From the cell containing the given text, extract its center point as (x, y) coordinate. 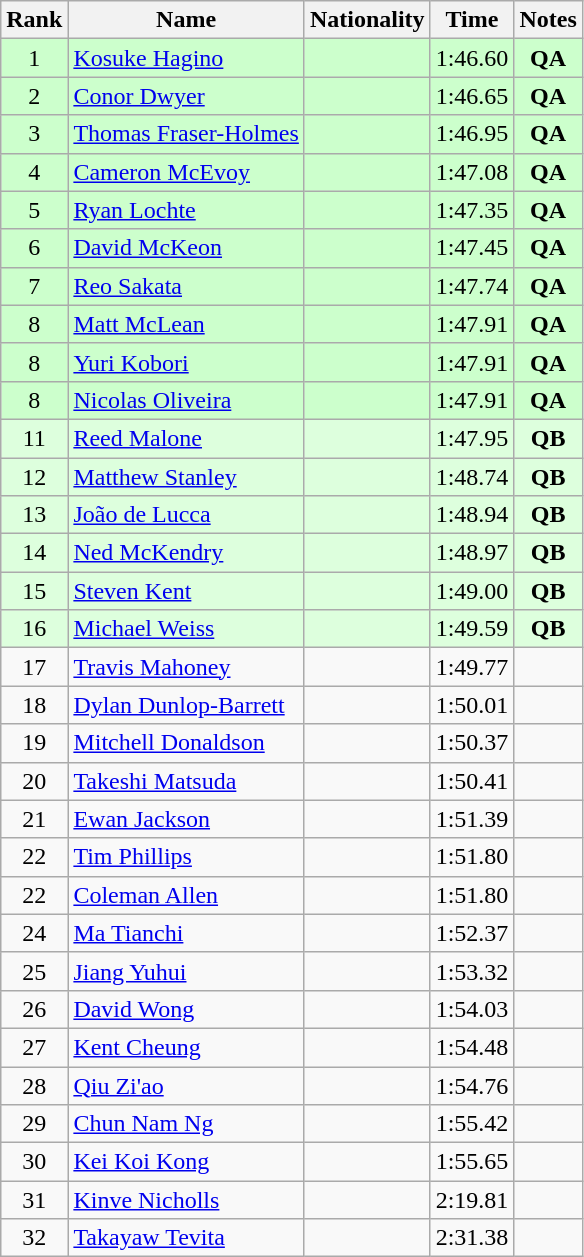
Matthew Stanley (186, 477)
David Wong (186, 1009)
17 (34, 667)
11 (34, 438)
28 (34, 1085)
4 (34, 172)
1:51.39 (472, 819)
30 (34, 1162)
Rank (34, 20)
Notes (548, 20)
24 (34, 933)
1:50.37 (472, 743)
Ma Tianchi (186, 933)
15 (34, 591)
Chun Nam Ng (186, 1124)
29 (34, 1124)
Kei Koi Kong (186, 1162)
1:46.60 (472, 58)
5 (34, 210)
Dylan Dunlop-Barrett (186, 705)
1:54.03 (472, 1009)
1:54.48 (472, 1047)
7 (34, 286)
21 (34, 819)
Kosuke Hagino (186, 58)
Kent Cheung (186, 1047)
1:46.65 (472, 96)
20 (34, 781)
Coleman Allen (186, 895)
1:55.42 (472, 1124)
13 (34, 515)
Yuri Kobori (186, 362)
2:19.81 (472, 1200)
1:47.74 (472, 286)
Reed Malone (186, 438)
Takeshi Matsuda (186, 781)
1:55.65 (472, 1162)
2:31.38 (472, 1238)
1:49.59 (472, 629)
Ryan Lochte (186, 210)
1:47.95 (472, 438)
14 (34, 553)
Mitchell Donaldson (186, 743)
1:47.08 (472, 172)
Matt McLean (186, 324)
Takayaw Tevita (186, 1238)
Kinve Nicholls (186, 1200)
16 (34, 629)
1:48.94 (472, 515)
1:50.41 (472, 781)
3 (34, 134)
Jiang Yuhui (186, 971)
João de Lucca (186, 515)
27 (34, 1047)
25 (34, 971)
6 (34, 248)
1:49.77 (472, 667)
32 (34, 1238)
Reo Sakata (186, 286)
12 (34, 477)
Travis Mahoney (186, 667)
Steven Kent (186, 591)
1:53.32 (472, 971)
18 (34, 705)
1:46.95 (472, 134)
Nationality (367, 20)
Ewan Jackson (186, 819)
19 (34, 743)
2 (34, 96)
1:50.01 (472, 705)
Qiu Zi'ao (186, 1085)
1:47.45 (472, 248)
David McKeon (186, 248)
26 (34, 1009)
1:47.35 (472, 210)
Cameron McEvoy (186, 172)
Conor Dwyer (186, 96)
Time (472, 20)
1:48.97 (472, 553)
1:48.74 (472, 477)
31 (34, 1200)
Ned McKendry (186, 553)
1:49.00 (472, 591)
1:54.76 (472, 1085)
1:52.37 (472, 933)
1 (34, 58)
Thomas Fraser-Holmes (186, 134)
Nicolas Oliveira (186, 400)
Tim Phillips (186, 857)
Name (186, 20)
Michael Weiss (186, 629)
